Find where the given text appears and provide that cell's center as (X, Y) coordinate. 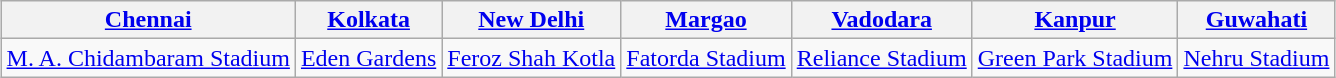
Kanpur (1075, 20)
Kolkata (368, 20)
Margao (706, 20)
Guwahati (1256, 20)
Feroz Shah Kotla (532, 58)
New Delhi (532, 20)
Eden Gardens (368, 58)
Nehru Stadium (1256, 58)
Fatorda Stadium (706, 58)
Green Park Stadium (1075, 58)
Chennai (148, 20)
Vadodara (882, 20)
M. A. Chidambaram Stadium (148, 58)
Reliance Stadium (882, 58)
